Locate the cell with the specified text and output its [x, y] center coordinate. 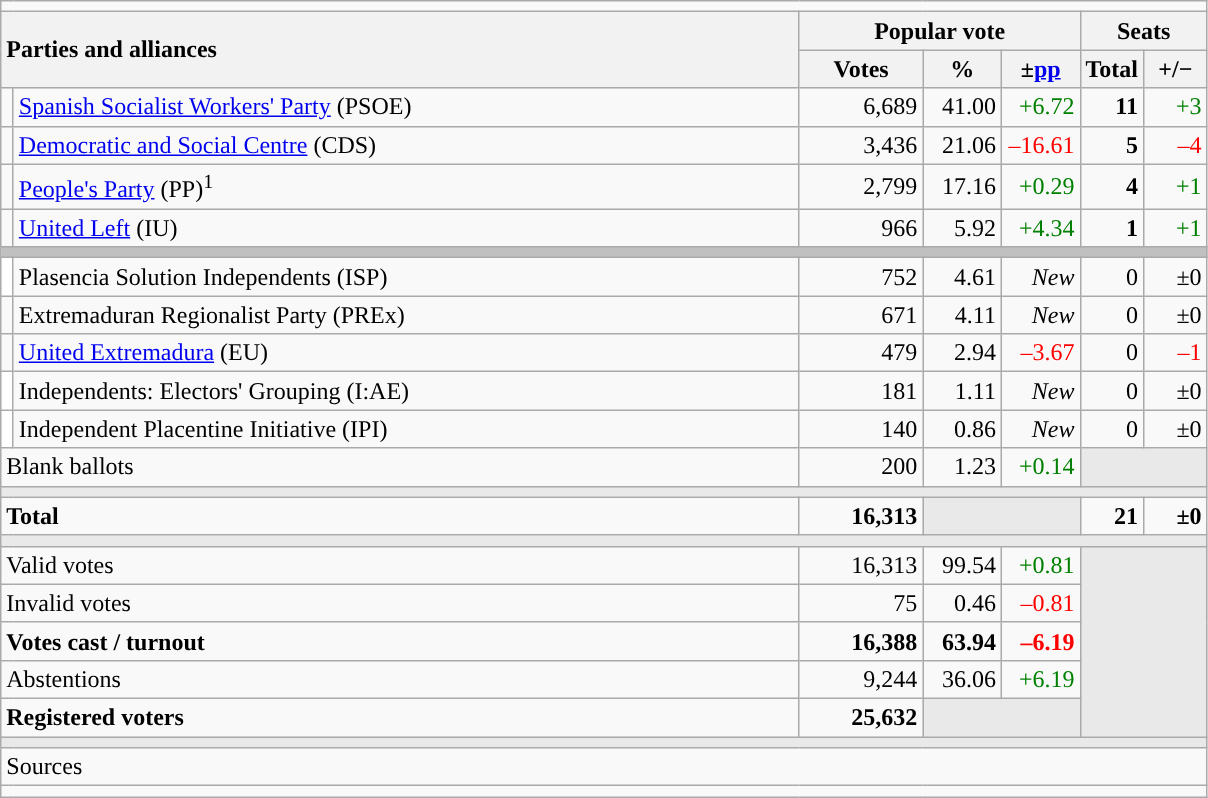
0.46 [962, 603]
1.11 [962, 391]
16,388 [861, 641]
–6.19 [1040, 641]
2.94 [962, 353]
+/− [1176, 69]
+4.34 [1040, 228]
Registered voters [400, 718]
6,689 [861, 107]
200 [861, 467]
21.06 [962, 145]
5.92 [962, 228]
Votes [861, 69]
+0.29 [1040, 186]
Independents: Electors' Grouping (I:AE) [406, 391]
3,436 [861, 145]
4.11 [962, 315]
Blank ballots [400, 467]
+3 [1176, 107]
99.54 [962, 565]
Extremaduran Regionalist Party (PREx) [406, 315]
4 [1112, 186]
5 [1112, 145]
+6.19 [1040, 679]
4.61 [962, 277]
21 [1112, 516]
–16.61 [1040, 145]
Valid votes [400, 565]
Abstentions [400, 679]
Sources [604, 767]
±pp [1040, 69]
Invalid votes [400, 603]
People's Party (PP)1 [406, 186]
181 [861, 391]
63.94 [962, 641]
Plasencia Solution Independents (ISP) [406, 277]
+0.81 [1040, 565]
Votes cast / turnout [400, 641]
United Extremadura (EU) [406, 353]
11 [1112, 107]
–3.67 [1040, 353]
140 [861, 429]
36.06 [962, 679]
+6.72 [1040, 107]
United Left (IU) [406, 228]
1.23 [962, 467]
966 [861, 228]
–4 [1176, 145]
17.16 [962, 186]
% [962, 69]
752 [861, 277]
Parties and alliances [400, 50]
Democratic and Social Centre (CDS) [406, 145]
Popular vote [940, 31]
Independent Placentine Initiative (IPI) [406, 429]
Seats [1144, 31]
479 [861, 353]
+0.14 [1040, 467]
41.00 [962, 107]
0.86 [962, 429]
2,799 [861, 186]
1 [1112, 228]
75 [861, 603]
9,244 [861, 679]
–0.81 [1040, 603]
–1 [1176, 353]
25,632 [861, 718]
671 [861, 315]
Spanish Socialist Workers' Party (PSOE) [406, 107]
